Extract the (X, Y) coordinate from the center of the cell holding the provided text.  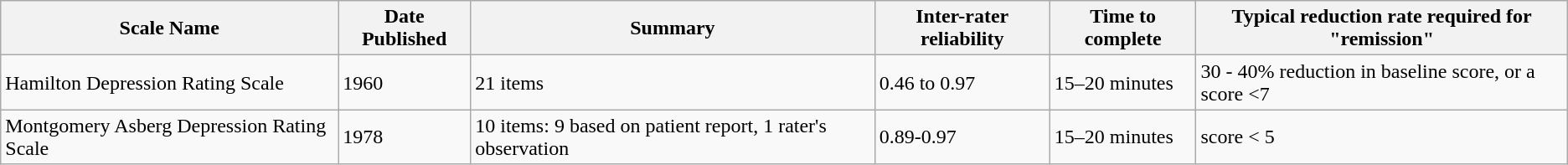
Hamilton Depression Rating Scale (169, 82)
10 items: 9 based on patient report, 1 rater's observation (673, 137)
Date Published (405, 28)
Montgomery Asberg Depression Rating Scale (169, 137)
Scale Name (169, 28)
0.89-0.97 (962, 137)
Summary (673, 28)
30 - 40% reduction in baseline score, or a score <7 (1382, 82)
21 items (673, 82)
1978 (405, 137)
1960 (405, 82)
0.46 to 0.97 (962, 82)
score < 5 (1382, 137)
Time to complete (1122, 28)
Typical reduction rate required for "remission" (1382, 28)
Inter-rater reliability (962, 28)
